Output the [x, y] coordinate of the center of the cell containing the given text.  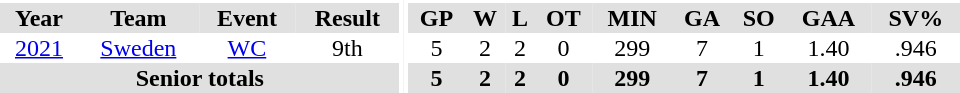
GA [702, 18]
Team [138, 18]
SV% [916, 18]
9th [348, 48]
SO [759, 18]
Year [39, 18]
WC [247, 48]
Result [348, 18]
GP [437, 18]
L [520, 18]
MIN [632, 18]
GAA [828, 18]
Sweden [138, 48]
OT [564, 18]
2021 [39, 48]
W [484, 18]
Senior totals [200, 78]
Event [247, 18]
